Return the [X, Y] coordinate for the center point of the cell that contains the specified text.  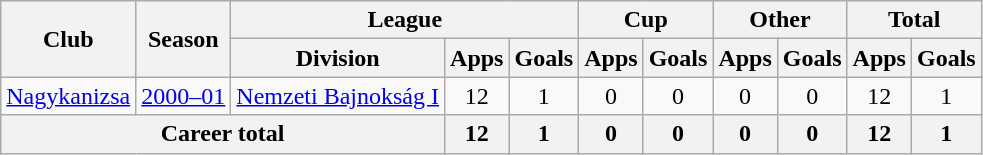
Nemzeti Bajnokság I [338, 96]
League [405, 20]
Career total [223, 134]
Cup [646, 20]
Club [68, 39]
Season [184, 39]
Total [914, 20]
Nagykanizsa [68, 96]
Other [780, 20]
2000–01 [184, 96]
Division [338, 58]
